Determine the (x, y) coordinate at the center of the cell enclosing the given text.  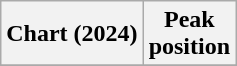
Peakposition (189, 34)
Chart (2024) (72, 34)
